Scan for the cell matching the given text and deliver its (x, y) coordinate at center. 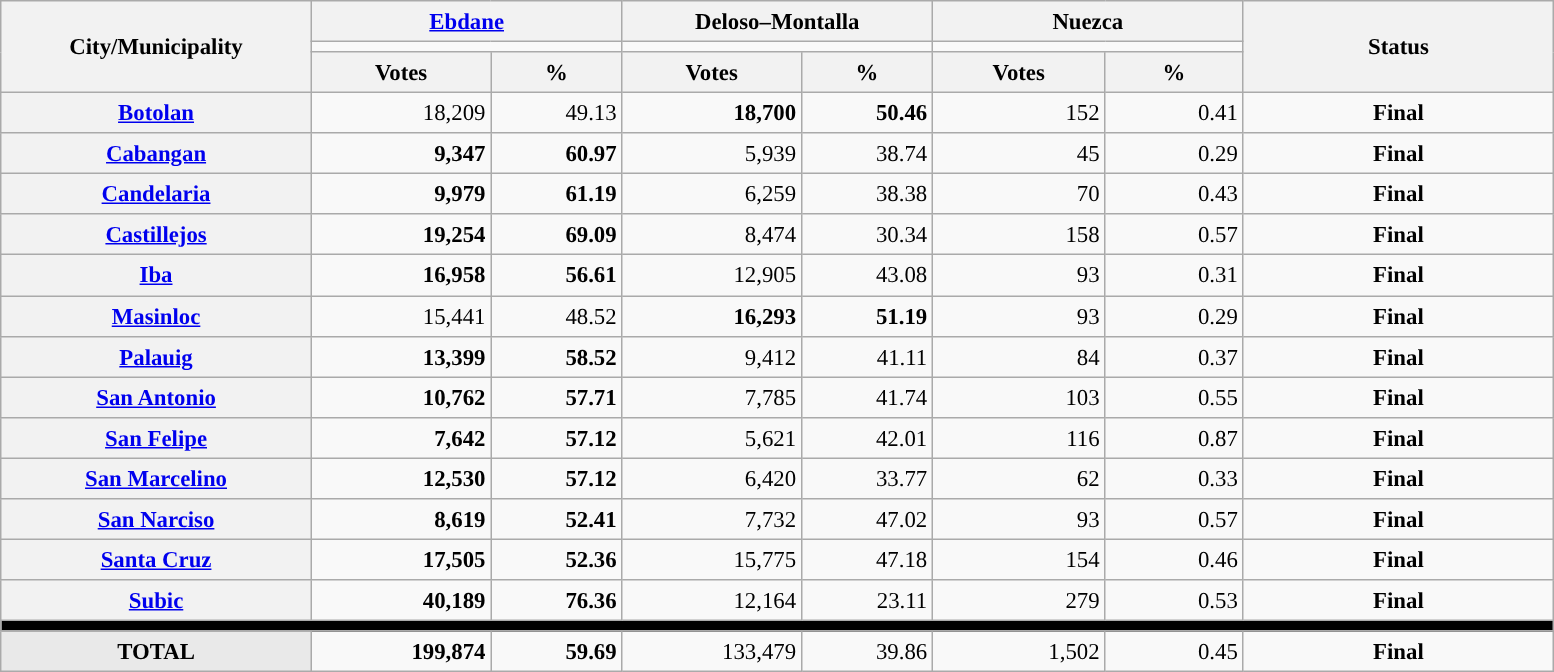
199,874 (400, 652)
43.08 (866, 276)
40,189 (400, 600)
52.36 (556, 560)
70 (1019, 194)
10,762 (400, 398)
TOTAL (156, 652)
47.02 (866, 520)
San Felipe (156, 438)
Candelaria (156, 194)
9,979 (400, 194)
Subic (156, 600)
9,412 (712, 356)
38.38 (866, 194)
47.18 (866, 560)
15,775 (712, 560)
San Antonio (156, 398)
12,530 (400, 478)
18,209 (400, 114)
49.13 (556, 114)
76.36 (556, 600)
17,505 (400, 560)
45 (1019, 154)
7,732 (712, 520)
5,939 (712, 154)
San Narciso (156, 520)
San Marcelino (156, 478)
Status (1398, 47)
12,905 (712, 276)
12,164 (712, 600)
Cabangan (156, 154)
Palauig (156, 356)
51.19 (866, 316)
0.45 (1174, 652)
7,785 (712, 398)
0.87 (1174, 438)
Santa Cruz (156, 560)
0.37 (1174, 356)
0.55 (1174, 398)
42.01 (866, 438)
152 (1019, 114)
Nuezca (1088, 22)
0.33 (1174, 478)
279 (1019, 600)
59.69 (556, 652)
Masinloc (156, 316)
60.97 (556, 154)
0.43 (1174, 194)
50.46 (866, 114)
0.53 (1174, 600)
19,254 (400, 234)
Deloso–Montalla (778, 22)
6,259 (712, 194)
Ebdane (466, 22)
52.41 (556, 520)
30.34 (866, 234)
0.41 (1174, 114)
7,642 (400, 438)
23.11 (866, 600)
16,293 (712, 316)
58.52 (556, 356)
57.71 (556, 398)
Iba (156, 276)
69.09 (556, 234)
61.19 (556, 194)
6,420 (712, 478)
0.31 (1174, 276)
39.86 (866, 652)
0.46 (1174, 560)
56.61 (556, 276)
16,958 (400, 276)
154 (1019, 560)
8,619 (400, 520)
5,621 (712, 438)
Botolan (156, 114)
62 (1019, 478)
158 (1019, 234)
116 (1019, 438)
City/Municipality (156, 47)
48.52 (556, 316)
Castillejos (156, 234)
18,700 (712, 114)
8,474 (712, 234)
33.77 (866, 478)
84 (1019, 356)
41.11 (866, 356)
15,441 (400, 316)
38.74 (866, 154)
133,479 (712, 652)
13,399 (400, 356)
1,502 (1019, 652)
103 (1019, 398)
9,347 (400, 154)
41.74 (866, 398)
